Find where the given text appears and provide that cell's center as (X, Y) coordinate. 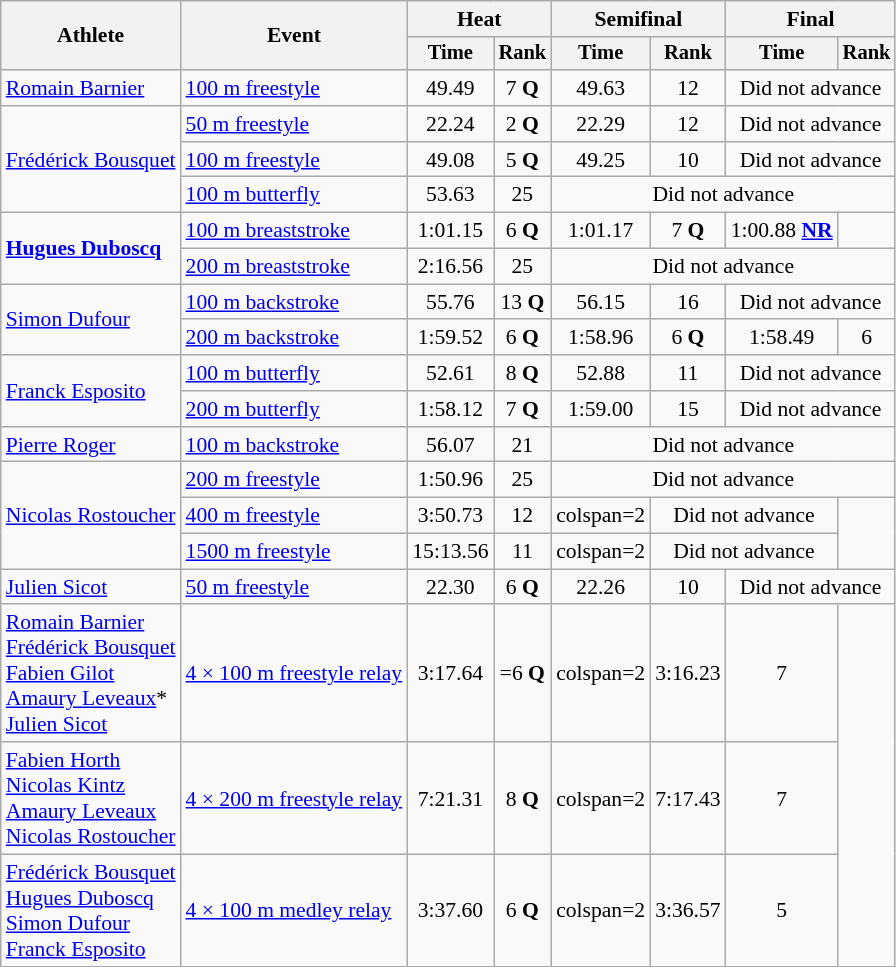
Romain Barnier (91, 88)
Final (811, 19)
1:50.96 (450, 480)
3:17.64 (450, 674)
3:37.60 (450, 911)
Franck Esposito (91, 390)
400 m freestyle (294, 516)
13 Q (523, 302)
200 m freestyle (294, 480)
2:16.56 (450, 267)
4 × 100 m medley relay (294, 911)
1:58.49 (782, 338)
55.76 (450, 302)
52.61 (450, 373)
1:00.88 NR (782, 231)
53.63 (450, 195)
4 × 100 m freestyle relay (294, 674)
7:17.43 (688, 798)
1:59.52 (450, 338)
52.88 (600, 373)
15:13.56 (450, 552)
100 m breaststroke (294, 231)
6 (867, 338)
1:59.00 (600, 409)
200 m butterfly (294, 409)
49.49 (450, 88)
49.25 (600, 160)
56.07 (450, 445)
49.08 (450, 160)
3:36.57 (688, 911)
Nicolas Rostoucher (91, 516)
7:21.31 (450, 798)
1500 m freestyle (294, 552)
3:50.73 (450, 516)
15 (688, 409)
16 (688, 302)
22.30 (450, 587)
Simon Dufour (91, 320)
Athlete (91, 36)
22.26 (600, 587)
1:58.96 (600, 338)
200 m breaststroke (294, 267)
22.24 (450, 124)
56.15 (600, 302)
Semifinal (638, 19)
1:01.15 (450, 231)
Frédérick BousquetHugues DuboscqSimon DufourFranck Esposito (91, 911)
22.29 (600, 124)
Frédérick Bousquet (91, 160)
21 (523, 445)
Pierre Roger (91, 445)
2 Q (523, 124)
5 (782, 911)
200 m backstroke (294, 338)
Event (294, 36)
5 Q (523, 160)
4 × 200 m freestyle relay (294, 798)
3:16.23 (688, 674)
1:58.12 (450, 409)
Romain BarnierFrédérick BousquetFabien GilotAmaury Leveaux*Julien Sicot (91, 674)
=6 Q (523, 674)
49.63 (600, 88)
Julien Sicot (91, 587)
Fabien HorthNicolas KintzAmaury LeveauxNicolas Rostoucher (91, 798)
Hugues Duboscq (91, 248)
Heat (479, 19)
1:01.17 (600, 231)
